Detect which cell encompasses the target text, then output its (x, y) center coordinate. 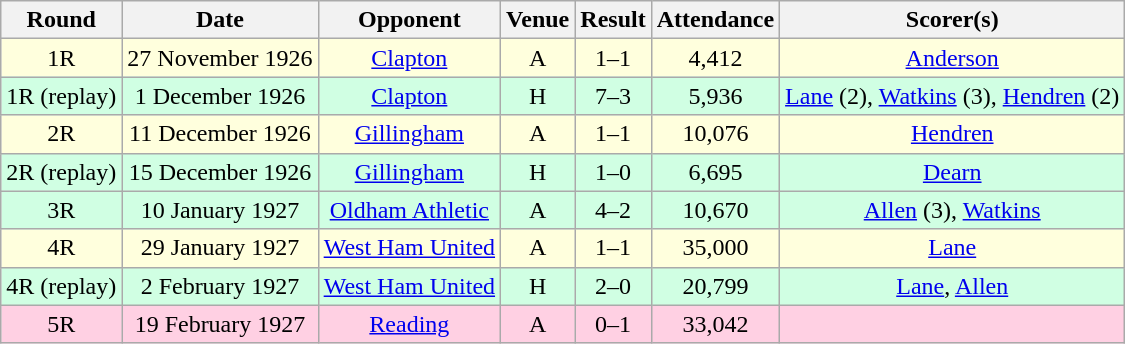
Dearn (952, 172)
Venue (538, 20)
1R (62, 58)
Allen (3), Watkins (952, 210)
33,042 (715, 324)
4–2 (613, 210)
5,936 (715, 96)
Scorer(s) (952, 20)
15 December 1926 (220, 172)
1 December 1926 (220, 96)
0–1 (613, 324)
4R (62, 248)
2 February 1927 (220, 286)
5R (62, 324)
Opponent (409, 20)
1–0 (613, 172)
2R (62, 134)
Lane (2), Watkins (3), Hendren (2) (952, 96)
Date (220, 20)
1R (replay) (62, 96)
Lane, Allen (952, 286)
19 February 1927 (220, 324)
6,695 (715, 172)
Oldham Athletic (409, 210)
29 January 1927 (220, 248)
4R (replay) (62, 286)
20,799 (715, 286)
2R (replay) (62, 172)
Anderson (952, 58)
35,000 (715, 248)
4,412 (715, 58)
Lane (952, 248)
7–3 (613, 96)
10,076 (715, 134)
10,670 (715, 210)
11 December 1926 (220, 134)
Result (613, 20)
27 November 1926 (220, 58)
Reading (409, 324)
Attendance (715, 20)
3R (62, 210)
Hendren (952, 134)
Round (62, 20)
10 January 1927 (220, 210)
2–0 (613, 286)
